Detect which cell encompasses the target text, then output its [x, y] center coordinate. 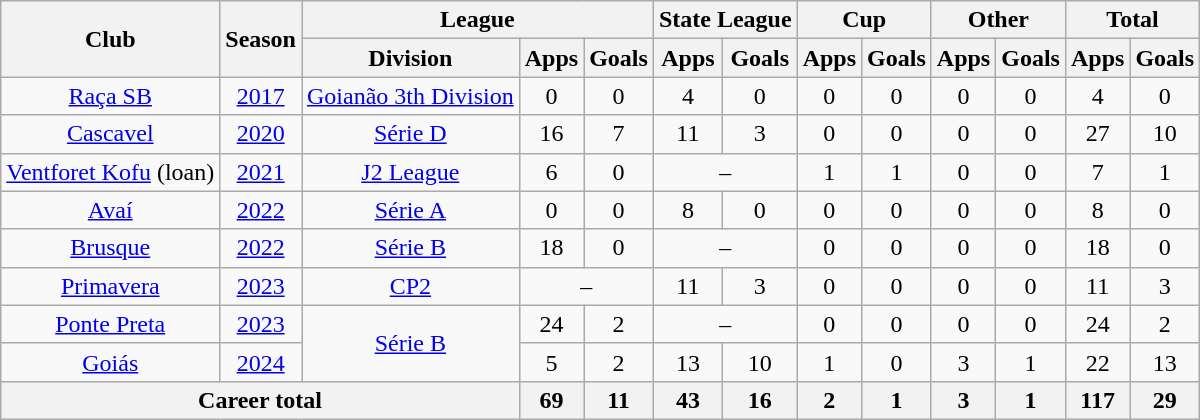
J2 League [411, 172]
Avaí [110, 210]
Season [261, 39]
Other [998, 20]
2017 [261, 96]
Total [1132, 20]
Cup [864, 20]
43 [688, 400]
2024 [261, 362]
Division [411, 58]
Brusque [110, 248]
Goiás [110, 362]
Série D [411, 134]
Goianão 3th Division [411, 96]
117 [1097, 400]
State League [725, 20]
Club [110, 39]
Raça SB [110, 96]
22 [1097, 362]
27 [1097, 134]
5 [551, 362]
League [478, 20]
Primavera [110, 286]
Cascavel [110, 134]
Career total [260, 400]
Ponte Preta [110, 324]
CP2 [411, 286]
Ventforet Kofu (loan) [110, 172]
Série A [411, 210]
2021 [261, 172]
6 [551, 172]
69 [551, 400]
2020 [261, 134]
29 [1165, 400]
